Provide the [x, y] coordinate of the cell's center where the given text is located.  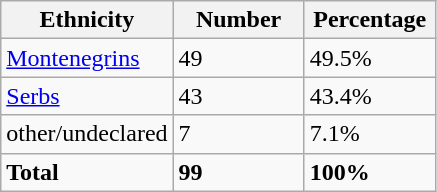
99 [238, 172]
Total [87, 172]
49 [238, 58]
7 [238, 134]
7.1% [370, 134]
Serbs [87, 96]
Number [238, 20]
100% [370, 172]
Ethnicity [87, 20]
Montenegrins [87, 58]
Percentage [370, 20]
other/undeclared [87, 134]
43.4% [370, 96]
49.5% [370, 58]
43 [238, 96]
